Pinpoint the cell where the given text exists, returning its [x, y] midpoint coordinate. 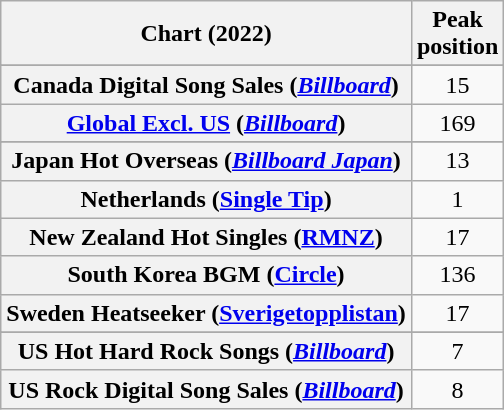
136 [457, 275]
Netherlands (Single Tip) [206, 199]
Chart (2022) [206, 34]
1 [457, 199]
New Zealand Hot Singles (RMNZ) [206, 237]
7 [457, 351]
13 [457, 161]
Sweden Heatseeker (Sverigetopplistan) [206, 313]
Global Excl. US (Billboard) [206, 123]
8 [457, 389]
169 [457, 123]
Peakposition [457, 34]
US Hot Hard Rock Songs (Billboard) [206, 351]
15 [457, 85]
Japan Hot Overseas (Billboard Japan) [206, 161]
South Korea BGM (Circle) [206, 275]
US Rock Digital Song Sales (Billboard) [206, 389]
Canada Digital Song Sales (Billboard) [206, 85]
